Search for the cell housing the specified text and yield its (x, y) center coordinate. 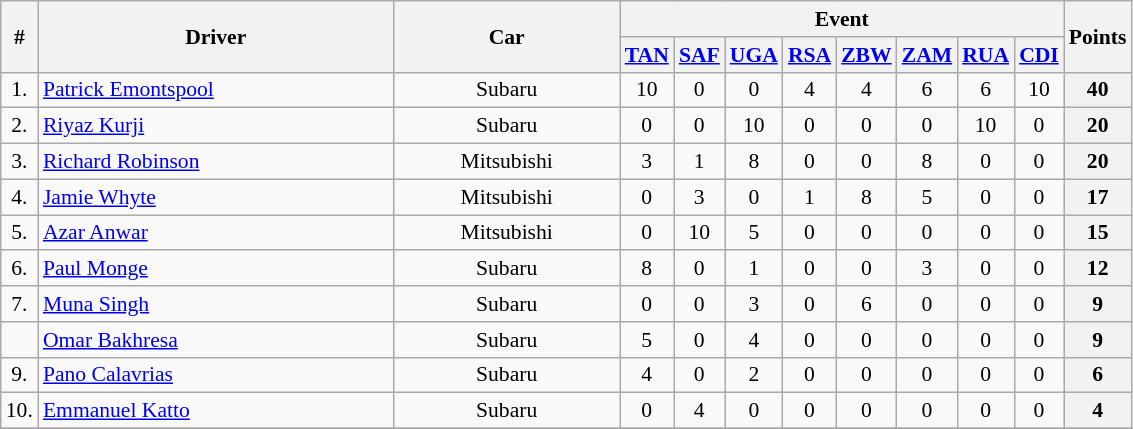
Emmanuel Katto (216, 411)
5. (20, 233)
3. (20, 162)
SAF (700, 55)
# (20, 36)
Patrick Emontspool (216, 90)
40 (1098, 90)
4. (20, 197)
TAN (647, 55)
CDI (1039, 55)
Omar Bakhresa (216, 340)
UGA (754, 55)
Points (1098, 36)
Event (842, 19)
Pano Calavrias (216, 375)
ZBW (866, 55)
Driver (216, 36)
1. (20, 90)
Paul Monge (216, 269)
9. (20, 375)
10. (20, 411)
Azar Anwar (216, 233)
ZAM (927, 55)
Jamie Whyte (216, 197)
Riyaz Kurji (216, 126)
2 (754, 375)
RSA (810, 55)
Muna Singh (216, 304)
15 (1098, 233)
7. (20, 304)
RUA (986, 55)
6. (20, 269)
2. (20, 126)
Richard Robinson (216, 162)
12 (1098, 269)
17 (1098, 197)
Car (507, 36)
